Search for the cell housing the specified text and yield its [x, y] center coordinate. 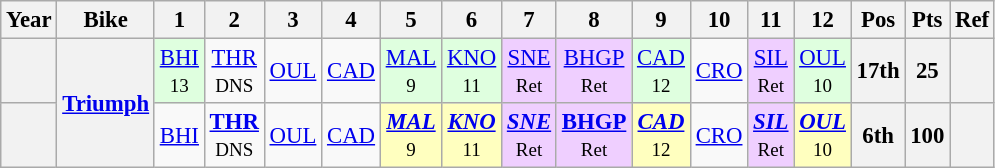
10 [718, 20]
Triumph [106, 104]
17th [878, 72]
Year [29, 20]
2 [234, 20]
25 [928, 72]
Pts [928, 20]
9 [662, 20]
Pos [878, 20]
BHI13 [179, 72]
3 [292, 20]
6 [472, 20]
5 [410, 20]
7 [530, 20]
Ref [972, 20]
1 [179, 20]
6th [878, 136]
100 [928, 136]
12 [822, 20]
BHI [179, 136]
4 [352, 20]
Bike [106, 20]
8 [594, 20]
11 [771, 20]
